For the text-containing cell, return its midpoint in (x, y) coordinate format. 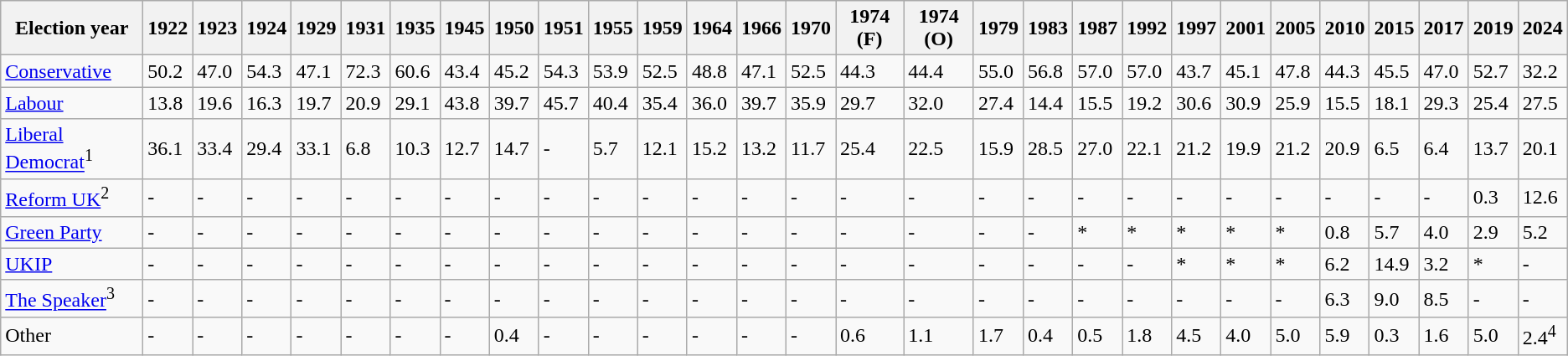
45.5 (1394, 71)
25.9 (1295, 103)
11.7 (811, 149)
2010 (1345, 28)
19.2 (1148, 103)
15.2 (712, 149)
48.8 (712, 71)
1945 (464, 28)
27.0 (1097, 149)
22.5 (939, 149)
29.3 (1444, 103)
10.3 (415, 149)
12.6 (1543, 198)
6.3 (1345, 298)
18.1 (1394, 103)
14.9 (1394, 264)
0.8 (1345, 232)
32.0 (939, 103)
1.6 (1444, 337)
1983 (1049, 28)
22.1 (1148, 149)
6.2 (1345, 264)
72.3 (365, 71)
36.1 (168, 149)
UKIP (72, 264)
0.6 (869, 337)
28.5 (1049, 149)
20.1 (1543, 149)
12.7 (464, 149)
1924 (266, 28)
1966 (761, 28)
19.9 (1246, 149)
9.0 (1394, 298)
1922 (168, 28)
14.4 (1049, 103)
40.4 (613, 103)
1.1 (939, 337)
2005 (1295, 28)
1987 (1097, 28)
43.4 (464, 71)
2019 (1493, 28)
27.5 (1543, 103)
1974 (O) (939, 28)
The Speaker3 (72, 298)
60.6 (415, 71)
1997 (1196, 28)
19.7 (317, 103)
19.6 (218, 103)
53.9 (613, 71)
13.7 (1493, 149)
14.7 (514, 149)
Reform UK2 (72, 198)
0.5 (1097, 337)
5.2 (1543, 232)
52.7 (1493, 71)
8.5 (1444, 298)
29.4 (266, 149)
1959 (662, 28)
Conservative (72, 71)
3.2 (1444, 264)
45.2 (514, 71)
4.5 (1196, 337)
43.8 (464, 103)
35.4 (662, 103)
2.44 (1543, 337)
56.8 (1049, 71)
2024 (1543, 28)
29.7 (869, 103)
45.1 (1246, 71)
15.9 (998, 149)
13.2 (761, 149)
30.9 (1246, 103)
36.0 (712, 103)
Green Party (72, 232)
1979 (998, 28)
1964 (712, 28)
1992 (1148, 28)
6.5 (1394, 149)
1955 (613, 28)
Other (72, 337)
1923 (218, 28)
2015 (1394, 28)
2.9 (1493, 232)
43.7 (1196, 71)
1929 (317, 28)
1974 (F) (869, 28)
1935 (415, 28)
27.4 (998, 103)
12.1 (662, 149)
35.9 (811, 103)
44.4 (939, 71)
32.2 (1543, 71)
47.8 (1295, 71)
1951 (563, 28)
Labour (72, 103)
Election year (72, 28)
45.7 (563, 103)
2017 (1444, 28)
13.8 (168, 103)
1.7 (998, 337)
2001 (1246, 28)
1.8 (1148, 337)
1931 (365, 28)
5.9 (1345, 337)
16.3 (266, 103)
1970 (811, 28)
1950 (514, 28)
33.4 (218, 149)
29.1 (415, 103)
30.6 (1196, 103)
6.8 (365, 149)
Liberal Democrat1 (72, 149)
55.0 (998, 71)
50.2 (168, 71)
6.4 (1444, 149)
33.1 (317, 149)
